Locate the cell with the specified text and output its (x, y) center coordinate. 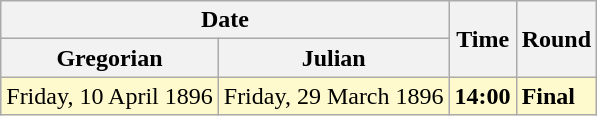
Julian (334, 58)
Date (225, 20)
Final (556, 96)
Friday, 29 March 1896 (334, 96)
14:00 (482, 96)
Friday, 10 April 1896 (110, 96)
Round (556, 39)
Time (482, 39)
Gregorian (110, 58)
